Pinpoint the cell where the given text exists, returning its [X, Y] midpoint coordinate. 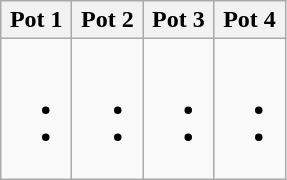
Pot 3 [178, 20]
Pot 4 [250, 20]
Pot 1 [36, 20]
Pot 2 [108, 20]
